Determine the [x, y] coordinate at the center of the cell enclosing the given text.  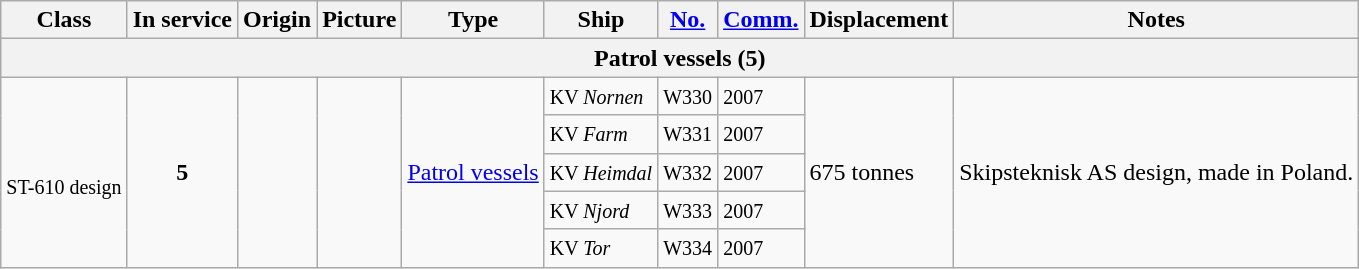
Notes [1156, 20]
KV Nornen [600, 96]
Skipsteknisk AS design, made in Poland. [1156, 172]
KV Farm [600, 134]
Displacement [879, 20]
Patrol vessels (5) [680, 58]
W332 [688, 172]
Origin [278, 20]
5 [182, 172]
Type [473, 20]
675 tonnes [879, 172]
W330 [688, 96]
W334 [688, 248]
Ship [600, 20]
KV Heimdal [600, 172]
KV Tor [600, 248]
No. [688, 20]
KV Njord [600, 210]
W331 [688, 134]
Patrol vessels [473, 172]
ST-610 design [64, 172]
W333 [688, 210]
Comm. [761, 20]
Picture [360, 20]
In service [182, 20]
Class [64, 20]
